Find where the given text appears and provide that cell's center as (x, y) coordinate. 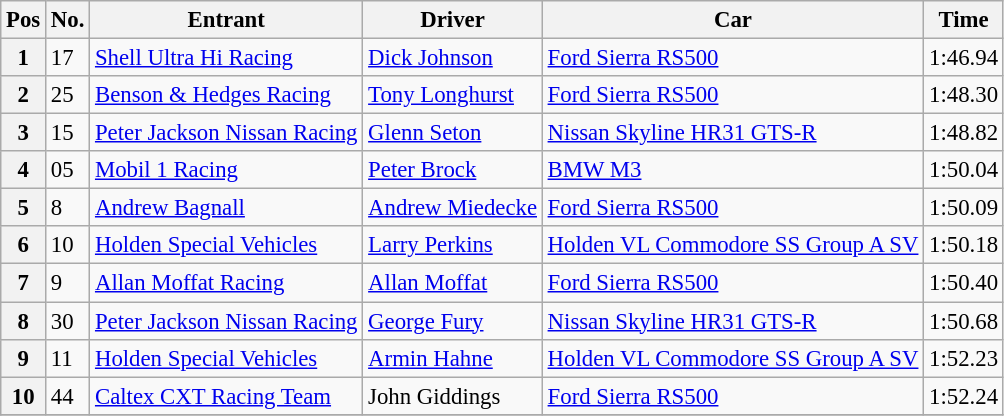
Car (732, 20)
1:50.09 (964, 208)
Andrew Bagnall (226, 208)
Shell Ultra Hi Racing (226, 58)
44 (68, 396)
Larry Perkins (452, 245)
Entrant (226, 20)
1:50.04 (964, 170)
25 (68, 95)
17 (68, 58)
Andrew Miedecke (452, 208)
Benson & Hedges Racing (226, 95)
11 (68, 358)
Time (964, 20)
1:48.82 (964, 133)
5 (24, 208)
1 (24, 58)
Allan Moffat Racing (226, 283)
Tony Longhurst (452, 95)
1:46.94 (964, 58)
John Giddings (452, 396)
30 (68, 321)
Peter Brock (452, 170)
Caltex CXT Racing Team (226, 396)
No. (68, 20)
6 (24, 245)
1:52.23 (964, 358)
15 (68, 133)
1:50.40 (964, 283)
3 (24, 133)
Glenn Seton (452, 133)
05 (68, 170)
4 (24, 170)
Pos (24, 20)
Mobil 1 Racing (226, 170)
George Fury (452, 321)
Allan Moffat (452, 283)
Driver (452, 20)
Dick Johnson (452, 58)
BMW M3 (732, 170)
Armin Hahne (452, 358)
1:52.24 (964, 396)
2 (24, 95)
1:50.68 (964, 321)
7 (24, 283)
1:48.30 (964, 95)
1:50.18 (964, 245)
